Pinpoint the cell where the given text exists, returning its [x, y] midpoint coordinate. 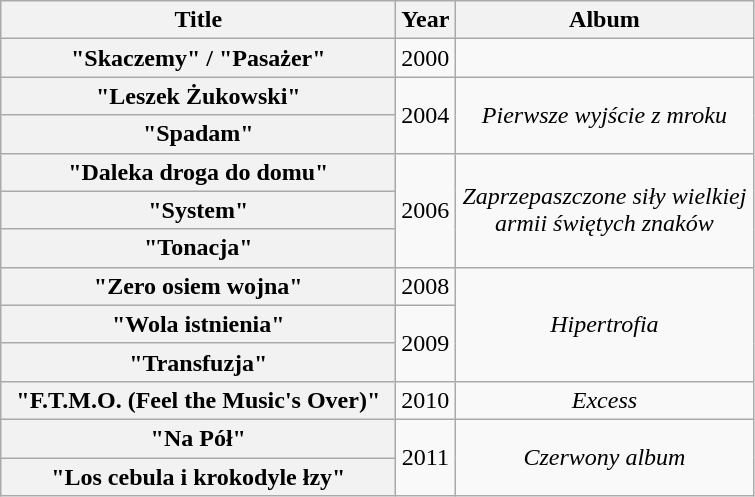
"Los cebula i krokodyle łzy" [198, 477]
Title [198, 20]
Album [604, 20]
Hipertrofia [604, 324]
"Zero osiem wojna" [198, 286]
"Leszek Żukowski" [198, 96]
"Transfuzja" [198, 362]
Excess [604, 400]
2000 [426, 58]
"System" [198, 210]
"Tonacja" [198, 248]
Czerwony album [604, 457]
"Spadam" [198, 134]
2004 [426, 115]
"F.T.M.O. (Feel the Music's Over)" [198, 400]
2008 [426, 286]
"Daleka droga do domu" [198, 172]
"Wola istnienia" [198, 324]
Zaprzepaszczone siły wielkiej armii świętych znaków [604, 210]
2006 [426, 210]
2009 [426, 343]
2010 [426, 400]
"Skaczemy" / "Pasażer" [198, 58]
Pierwsze wyjście z mroku [604, 115]
Year [426, 20]
2011 [426, 457]
"Na Pół" [198, 438]
